Provide the [x, y] coordinate of the cell's center where the given text is located.  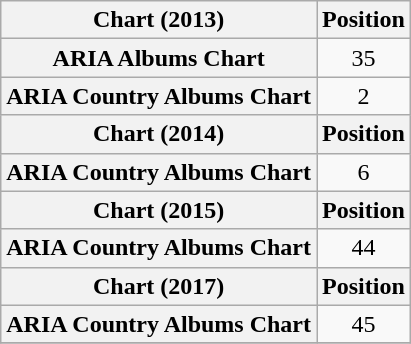
Chart (2013) [159, 20]
44 [364, 248]
Chart (2014) [159, 134]
Chart (2017) [159, 286]
Chart (2015) [159, 210]
2 [364, 96]
6 [364, 172]
ARIA Albums Chart [159, 58]
45 [364, 324]
35 [364, 58]
